Provide the [X, Y] coordinate of the cell's center where the given text is located.  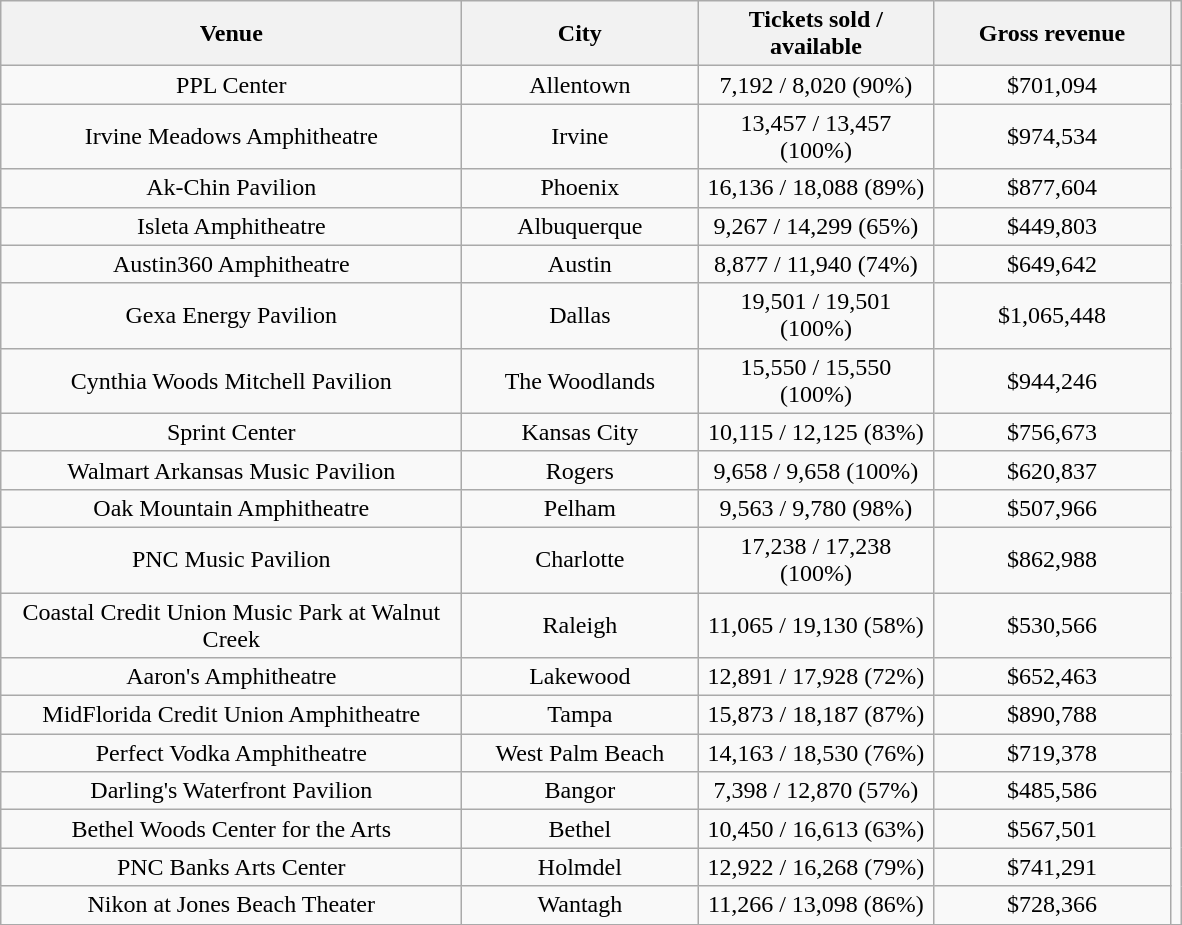
Irvine [580, 136]
Tampa [580, 715]
Aaron's Amphitheatre [232, 677]
$877,604 [1052, 188]
Coastal Credit Union Music Park at Walnut Creek [232, 624]
Ak-Chin Pavilion [232, 188]
10,115 / 12,125 (83%) [816, 432]
7,192 / 8,020 (90%) [816, 85]
Raleigh [580, 624]
9,563 / 9,780 (98%) [816, 508]
Gexa Energy Pavilion [232, 316]
$890,788 [1052, 715]
Holmdel [580, 867]
The Woodlands [580, 380]
15,550 / 15,550 (100%) [816, 380]
Cynthia Woods Mitchell Pavilion [232, 380]
Nikon at Jones Beach Theater [232, 905]
12,922 / 16,268 (79%) [816, 867]
Albuquerque [580, 226]
10,450 / 16,613 (63%) [816, 829]
Kansas City [580, 432]
Irvine Meadows Amphitheatre [232, 136]
Dallas [580, 316]
Walmart Arkansas Music Pavilion [232, 470]
PNC Banks Arts Center [232, 867]
Wantagh [580, 905]
$944,246 [1052, 380]
MidFlorida Credit Union Amphitheatre [232, 715]
$449,803 [1052, 226]
Allentown [580, 85]
$567,501 [1052, 829]
Charlotte [580, 560]
Sprint Center [232, 432]
$507,966 [1052, 508]
Austin360 Amphitheatre [232, 264]
$1,065,448 [1052, 316]
Bethel Woods Center for the Arts [232, 829]
11,266 / 13,098 (86%) [816, 905]
Isleta Amphitheatre [232, 226]
PNC Music Pavilion [232, 560]
17,238 / 17,238 (100%) [816, 560]
13,457 / 13,457 (100%) [816, 136]
7,398 / 12,870 (57%) [816, 791]
$741,291 [1052, 867]
19,501 / 19,501 (100%) [816, 316]
$701,094 [1052, 85]
8,877 / 11,940 (74%) [816, 264]
$485,586 [1052, 791]
9,658 / 9,658 (100%) [816, 470]
Darling's Waterfront Pavilion [232, 791]
16,136 / 18,088 (89%) [816, 188]
$649,642 [1052, 264]
$756,673 [1052, 432]
$652,463 [1052, 677]
Rogers [580, 470]
Bangor [580, 791]
$862,988 [1052, 560]
$620,837 [1052, 470]
15,873 / 18,187 (87%) [816, 715]
$728,366 [1052, 905]
Oak Mountain Amphitheatre [232, 508]
Tickets sold / available [816, 34]
$719,378 [1052, 753]
$974,534 [1052, 136]
Lakewood [580, 677]
Pelham [580, 508]
12,891 / 17,928 (72%) [816, 677]
City [580, 34]
14,163 / 18,530 (76%) [816, 753]
9,267 / 14,299 (65%) [816, 226]
PPL Center [232, 85]
Austin [580, 264]
Gross revenue [1052, 34]
Perfect Vodka Amphitheatre [232, 753]
Venue [232, 34]
11,065 / 19,130 (58%) [816, 624]
West Palm Beach [580, 753]
$530,566 [1052, 624]
Bethel [580, 829]
Phoenix [580, 188]
